Find where the given text appears and provide that cell's center as (x, y) coordinate. 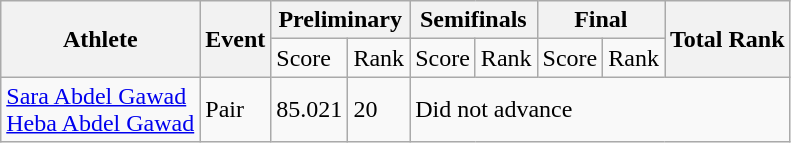
Sara Abdel GawadHeba Abdel Gawad (100, 110)
20 (379, 110)
Pair (236, 110)
85.021 (310, 110)
Total Rank (728, 39)
Final (600, 20)
Semifinals (474, 20)
Athlete (100, 39)
Event (236, 39)
Did not advance (600, 110)
Preliminary (340, 20)
